Pinpoint the cell where the given text exists, returning its [x, y] midpoint coordinate. 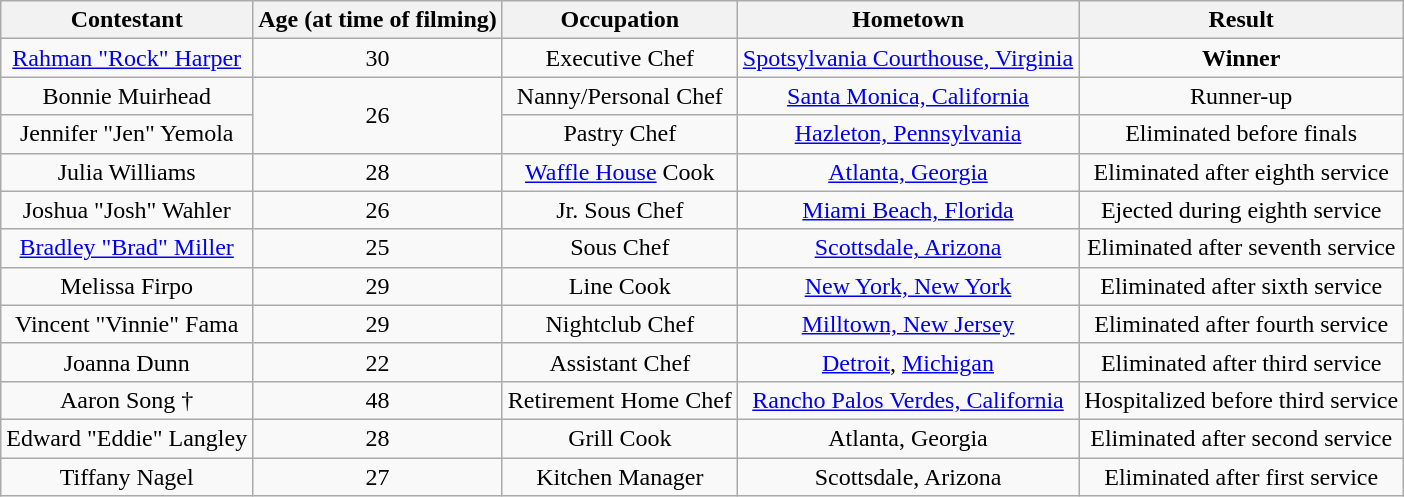
Eliminated after third service [1242, 362]
30 [378, 58]
Melissa Firpo [127, 286]
Rahman "Rock" Harper [127, 58]
Bonnie Muirhead [127, 96]
Edward "Eddie" Langley [127, 438]
Tiffany Nagel [127, 477]
Eliminated after seventh service [1242, 248]
Occupation [620, 20]
Eliminated before finals [1242, 134]
Aaron Song † [127, 400]
Waffle House Cook [620, 172]
Rancho Palos Verdes, California [908, 400]
Joshua "Josh" Wahler [127, 210]
Assistant Chef [620, 362]
Retirement Home Chef [620, 400]
Eliminated after first service [1242, 477]
Nanny/Personal Chef [620, 96]
Pastry Chef [620, 134]
Miami Beach, Florida [908, 210]
Eliminated after fourth service [1242, 324]
Julia Williams [127, 172]
Santa Monica, California [908, 96]
Eliminated after eighth service [1242, 172]
22 [378, 362]
New York, New York [908, 286]
Jennifer "Jen" Yemola [127, 134]
Hazleton, Pennsylvania [908, 134]
48 [378, 400]
Runner-up [1242, 96]
Hospitalized before third service [1242, 400]
Contestant [127, 20]
Ejected during eighth service [1242, 210]
25 [378, 248]
Age (at time of filming) [378, 20]
Vincent "Vinnie" Fama [127, 324]
Eliminated after second service [1242, 438]
Nightclub Chef [620, 324]
Bradley "Brad" Miller [127, 248]
Winner [1242, 58]
Hometown [908, 20]
Joanna Dunn [127, 362]
Milltown, New Jersey [908, 324]
Kitchen Manager [620, 477]
Jr. Sous Chef [620, 210]
Detroit, Michigan [908, 362]
Eliminated after sixth service [1242, 286]
27 [378, 477]
Sous Chef [620, 248]
Result [1242, 20]
Spotsylvania Courthouse, Virginia [908, 58]
Executive Chef [620, 58]
Grill Cook [620, 438]
Line Cook [620, 286]
